Output the (X, Y) coordinate of the center of the cell containing the given text.  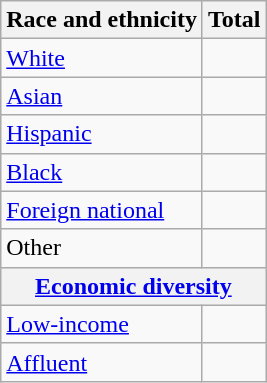
Hispanic (102, 134)
Race and ethnicity (102, 20)
Total (234, 20)
Affluent (102, 362)
Economic diversity (134, 286)
Asian (102, 96)
Low-income (102, 324)
White (102, 58)
Other (102, 248)
Foreign national (102, 210)
Black (102, 172)
